Determine the [X, Y] coordinate at the center of the cell enclosing the given text.  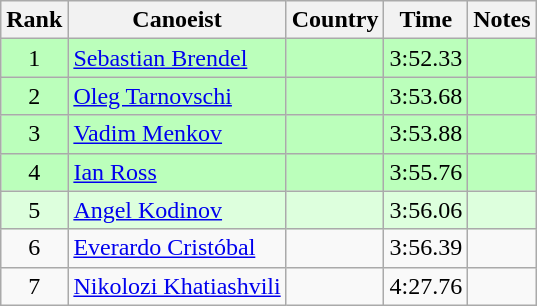
4 [34, 172]
5 [34, 210]
Canoeist [177, 20]
Everardo Cristóbal [177, 248]
2 [34, 96]
7 [34, 286]
3:53.68 [426, 96]
Angel Kodinov [177, 210]
3:53.88 [426, 134]
Rank [34, 20]
Ian Ross [177, 172]
4:27.76 [426, 286]
3:56.39 [426, 248]
3:55.76 [426, 172]
Country [335, 20]
Oleg Tarnovschi [177, 96]
Time [426, 20]
6 [34, 248]
1 [34, 58]
Sebastian Brendel [177, 58]
3:52.33 [426, 58]
3:56.06 [426, 210]
Notes [502, 20]
Vadim Menkov [177, 134]
3 [34, 134]
Nikolozi Khatiashvili [177, 286]
